Return the (X, Y) coordinate for the center point of the cell that contains the specified text.  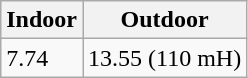
13.55 (110 mH) (164, 58)
Indoor (42, 20)
7.74 (42, 58)
Outdoor (164, 20)
